Extract the [X, Y] coordinate from the center of the cell holding the provided text.  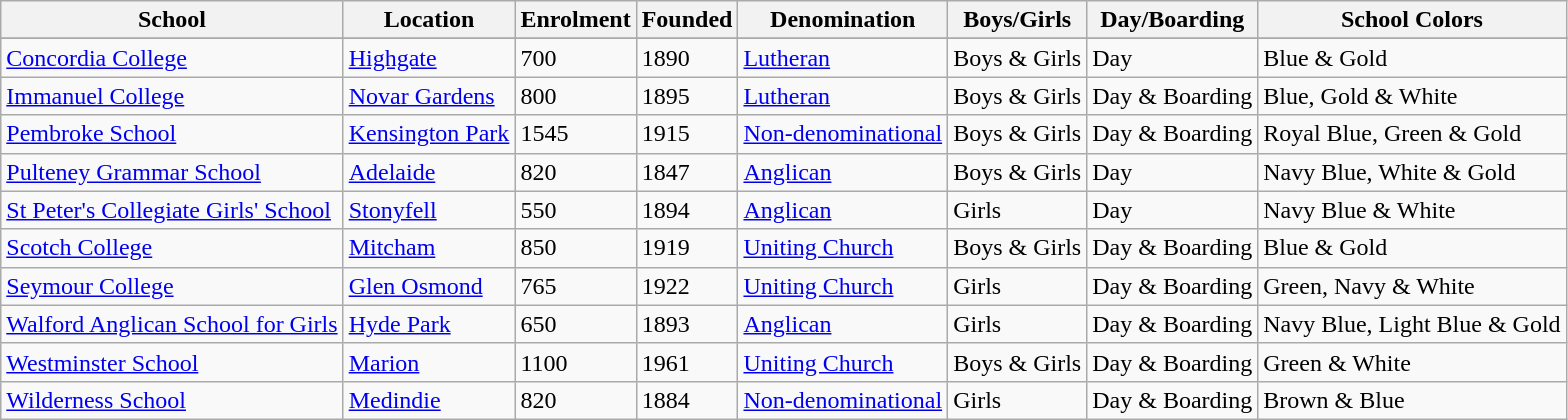
Marion [429, 362]
1919 [687, 248]
1884 [687, 400]
Navy Blue, White & Gold [1412, 172]
Seymour College [172, 286]
1922 [687, 286]
1894 [687, 210]
Brown & Blue [1412, 400]
Founded [687, 20]
1893 [687, 324]
Green, Navy & White [1412, 286]
1100 [576, 362]
700 [576, 58]
Wilderness School [172, 400]
Medindie [429, 400]
Navy Blue & White [1412, 210]
Kensington Park [429, 134]
1890 [687, 58]
Mitcham [429, 248]
Blue, Gold & White [1412, 96]
Pembroke School [172, 134]
Highgate [429, 58]
1961 [687, 362]
Enrolment [576, 20]
Stonyfell [429, 210]
Immanuel College [172, 96]
Day/Boarding [1172, 20]
Green & White [1412, 362]
1895 [687, 96]
Pulteney Grammar School [172, 172]
School [172, 20]
Walford Anglican School for Girls [172, 324]
Royal Blue, Green & Gold [1412, 134]
Concordia College [172, 58]
1915 [687, 134]
1847 [687, 172]
Scotch College [172, 248]
1545 [576, 134]
Boys/Girls [1018, 20]
Location [429, 20]
Novar Gardens [429, 96]
550 [576, 210]
Westminster School [172, 362]
Hyde Park [429, 324]
650 [576, 324]
850 [576, 248]
Navy Blue, Light Blue & Gold [1412, 324]
Denomination [843, 20]
Adelaide [429, 172]
765 [576, 286]
St Peter's Collegiate Girls' School [172, 210]
School Colors [1412, 20]
Glen Osmond [429, 286]
800 [576, 96]
